Return the [X, Y] coordinate for the center point of the cell that contains the specified text.  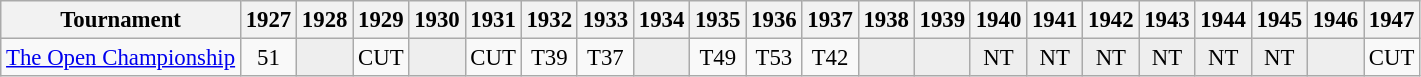
1934 [661, 20]
1930 [437, 20]
1932 [549, 20]
1942 [1111, 20]
1947 [1392, 20]
1938 [886, 20]
T37 [605, 58]
1937 [830, 20]
1927 [268, 20]
1933 [605, 20]
1929 [381, 20]
1935 [718, 20]
The Open Championship [121, 58]
T42 [830, 58]
T39 [549, 58]
1928 [325, 20]
1944 [1223, 20]
T53 [774, 58]
T49 [718, 58]
1936 [774, 20]
51 [268, 58]
Tournament [121, 20]
1939 [942, 20]
1943 [1167, 20]
1940 [998, 20]
1945 [1279, 20]
1946 [1335, 20]
1941 [1055, 20]
1931 [493, 20]
